Search for the cell housing the specified text and yield its (x, y) center coordinate. 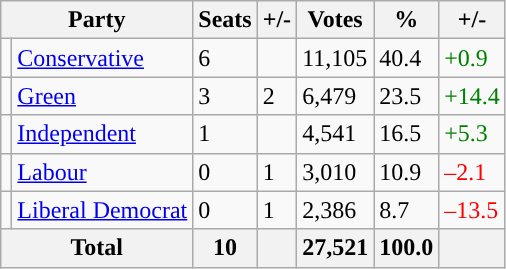
2,386 (336, 210)
8.7 (406, 210)
10 (225, 248)
27,521 (336, 248)
Green (102, 96)
+0.9 (472, 58)
+14.4 (472, 96)
Conservative (102, 58)
Seats (225, 20)
23.5 (406, 96)
Labour (102, 172)
11,105 (336, 58)
+5.3 (472, 134)
3 (225, 96)
Total (97, 248)
3,010 (336, 172)
–13.5 (472, 210)
100.0 (406, 248)
–2.1 (472, 172)
10.9 (406, 172)
2 (276, 96)
6 (225, 58)
6,479 (336, 96)
Liberal Democrat (102, 210)
16.5 (406, 134)
Votes (336, 20)
Party (97, 20)
Independent (102, 134)
4,541 (336, 134)
40.4 (406, 58)
% (406, 20)
